Pinpoint the cell where the given text exists, returning its (X, Y) midpoint coordinate. 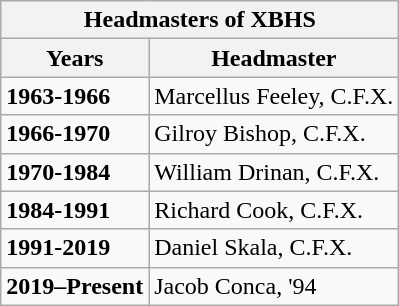
Years (75, 58)
1963-1966 (75, 96)
Gilroy Bishop, C.F.X. (274, 134)
1984-1991 (75, 210)
Marcellus Feeley, C.F.X. (274, 96)
William Drinan, C.F.X. (274, 172)
Daniel Skala, C.F.X. (274, 248)
1991-2019 (75, 248)
2019–Present (75, 286)
1970-1984 (75, 172)
Jacob Conca, '94 (274, 286)
1966-1970 (75, 134)
Headmaster (274, 58)
Richard Cook, C.F.X. (274, 210)
Headmasters of XBHS (200, 20)
